Locate the cell with the specified text and output its (X, Y) center coordinate. 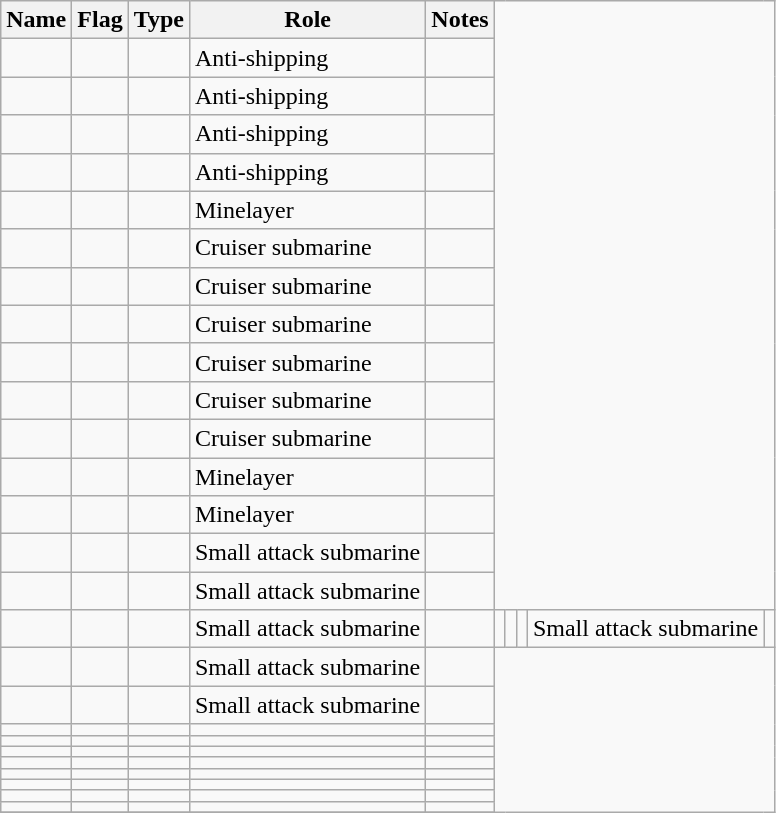
Type (158, 20)
Role (307, 20)
Flag (100, 20)
Notes (460, 20)
Name (36, 20)
